Detect which cell encompasses the target text, then output its [x, y] center coordinate. 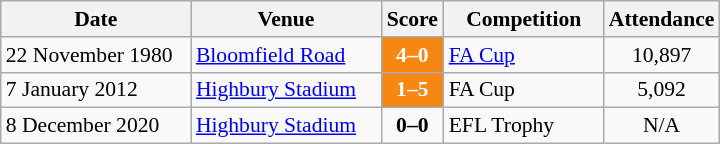
EFL Trophy [524, 126]
1–5 [412, 90]
4–0 [412, 55]
Competition [524, 19]
10,897 [662, 55]
Venue [286, 19]
8 December 2020 [96, 126]
Attendance [662, 19]
0–0 [412, 126]
Score [412, 19]
22 November 1980 [96, 55]
7 January 2012 [96, 90]
Date [96, 19]
5,092 [662, 90]
N/A [662, 126]
Bloomfield Road [286, 55]
